Return the (X, Y) coordinate for the center point of the cell that contains the specified text.  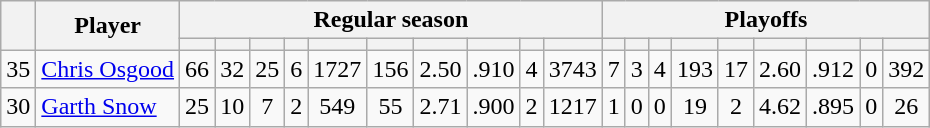
30 (18, 107)
392 (906, 69)
.900 (494, 107)
Chris Osgood (108, 69)
2.60 (780, 69)
2.50 (440, 69)
10 (232, 107)
6 (296, 69)
Garth Snow (108, 107)
1 (614, 107)
1217 (572, 107)
4.62 (780, 107)
32 (232, 69)
Playoffs (766, 20)
Regular season (392, 20)
1727 (338, 69)
35 (18, 69)
26 (906, 107)
19 (694, 107)
Player (108, 26)
3743 (572, 69)
.895 (834, 107)
156 (390, 69)
.910 (494, 69)
3 (636, 69)
55 (390, 107)
66 (198, 69)
193 (694, 69)
.912 (834, 69)
17 (736, 69)
549 (338, 107)
2.71 (440, 107)
